Scan for the cell matching the given text and deliver its (X, Y) coordinate at center. 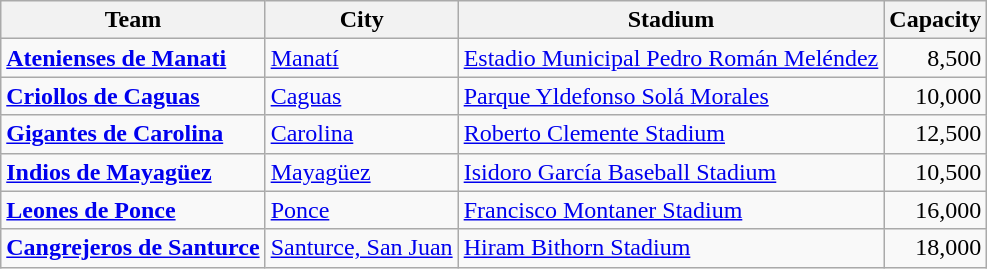
Francisco Montaner Stadium (671, 210)
Caguas (362, 96)
Gigantes de Carolina (133, 134)
16,000 (936, 210)
Leones de Ponce (133, 210)
Indios de Mayagüez (133, 172)
10,000 (936, 96)
Atenienses de Manati (133, 58)
Cangrejeros de Santurce (133, 248)
8,500 (936, 58)
12,500 (936, 134)
Criollos de Caguas (133, 96)
Roberto Clemente Stadium (671, 134)
Santurce, San Juan (362, 248)
City (362, 20)
Isidoro García Baseball Stadium (671, 172)
Team (133, 20)
10,500 (936, 172)
Estadio Municipal Pedro Román Meléndez (671, 58)
Capacity (936, 20)
Hiram Bithorn Stadium (671, 248)
Parque Yldefonso Solá Morales (671, 96)
Mayagüez (362, 172)
Ponce (362, 210)
Manatí (362, 58)
18,000 (936, 248)
Carolina (362, 134)
Stadium (671, 20)
